From the cell containing the given text, extract its center point as (X, Y) coordinate. 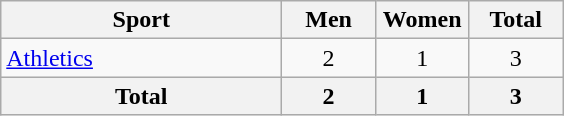
Women (422, 20)
Men (329, 20)
Athletics (142, 58)
Sport (142, 20)
